Scan for the cell matching the given text and deliver its [x, y] coordinate at center. 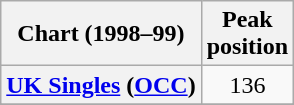
UK Singles (OCC) [101, 85]
Chart (1998–99) [101, 34]
Peakposition [247, 34]
136 [247, 85]
